Locate the cell with the specified text and output its (X, Y) center coordinate. 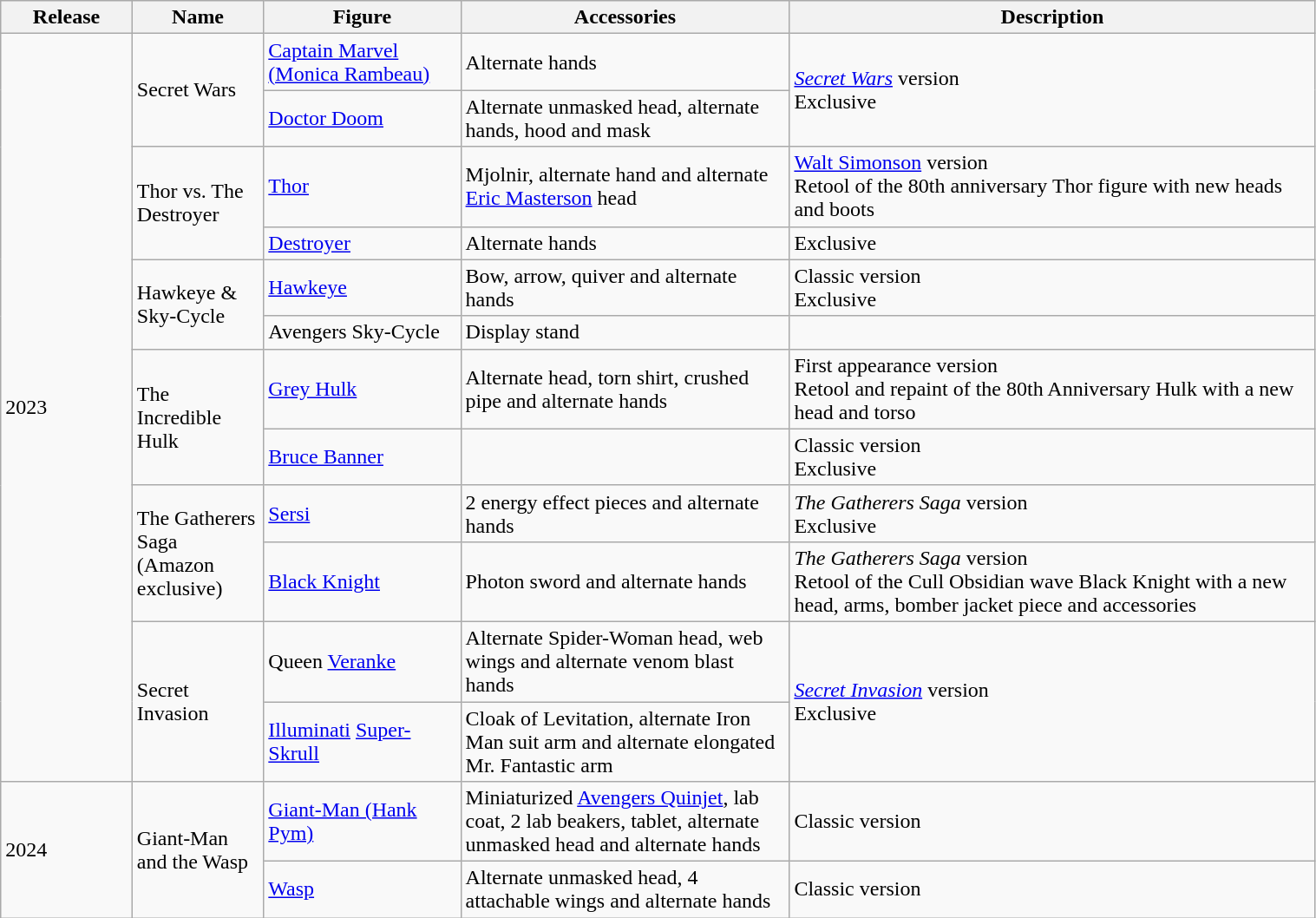
Hawkeye (363, 288)
Display stand (625, 332)
The Gatherers Saga versionRetool of the Cull Obsidian wave Black Knight with a new head, arms, bomber jacket piece and accessories (1052, 581)
Photon sword and alternate hands (625, 581)
Thor vs. The Destroyer (198, 203)
Giant-Man (Hank Pym) (363, 822)
Secret Invasion (198, 701)
Walt Simonson versionRetool of the 80th anniversary Thor figure with new heads and boots (1052, 187)
Secret Invasion versionExclusive (1052, 701)
Queen Veranke (363, 661)
2023 (67, 408)
First appearance versionRetool and repaint of the 80th Anniversary Hulk with a new head and torso (1052, 389)
Cloak of Levitation, alternate Iron Man suit arm and alternate elongated Mr. Fantastic arm (625, 741)
Sersi (363, 514)
Figure (363, 17)
Thor (363, 187)
Wasp (363, 890)
The Incredible Hulk (198, 416)
Grey Hulk (363, 389)
Hawkeye & Sky-Cycle (198, 304)
Alternate unmasked head, alternate hands, hood and mask (625, 118)
Doctor Doom (363, 118)
Release (67, 17)
Black Knight (363, 581)
2 energy effect pieces and alternate hands (625, 514)
Secret Wars (198, 90)
Giant-Man and the Wasp (198, 850)
Illuminati Super-Skrull (363, 741)
Captain Marvel (Monica Rambeau) (363, 62)
Description (1052, 17)
Bow, arrow, quiver and alternate hands (625, 288)
Alternate Spider-Woman head, web wings and alternate venom blast hands (625, 661)
Secret Wars versionExclusive (1052, 90)
Alternate head, torn shirt, crushed pipe and alternate hands (625, 389)
Bruce Banner (363, 456)
The Gatherers Saga versionExclusive (1052, 514)
Exclusive (1052, 243)
Name (198, 17)
Destroyer (363, 243)
Alternate unmasked head, 4 attachable wings and alternate hands (625, 890)
Avengers Sky-Cycle (363, 332)
Accessories (625, 17)
The Gatherers Saga (Amazon exclusive) (198, 554)
Mjolnir, alternate hand and alternate Eric Masterson head (625, 187)
2024 (67, 850)
Miniaturized Avengers Quinjet, lab coat, 2 lab beakers, tablet, alternate unmasked head and alternate hands (625, 822)
